Search for the cell housing the specified text and yield its [x, y] center coordinate. 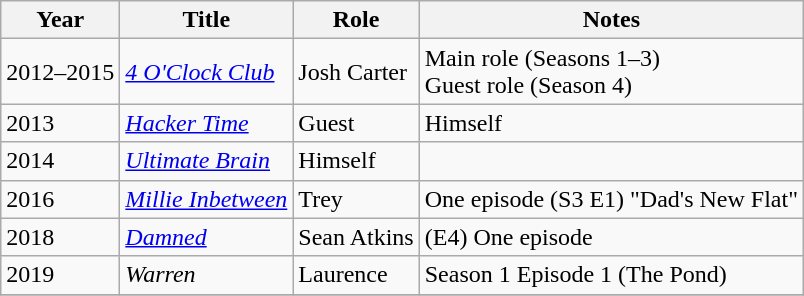
Year [60, 20]
Josh Carter [356, 72]
Ultimate Brain [206, 161]
4 O'Clock Club [206, 72]
(E4) One episode [611, 237]
Warren [206, 275]
Laurence [356, 275]
Hacker Time [206, 123]
Sean Atkins [356, 237]
One episode (S3 E1) "Dad's New Flat" [611, 199]
Guest [356, 123]
2018 [60, 237]
2013 [60, 123]
Role [356, 20]
Millie Inbetween [206, 199]
2016 [60, 199]
Notes [611, 20]
2012–2015 [60, 72]
Main role (Seasons 1–3)Guest role (Season 4) [611, 72]
2019 [60, 275]
Damned [206, 237]
2014 [60, 161]
Season 1 Episode 1 (The Pond) [611, 275]
Title [206, 20]
Trey [356, 199]
